Find where the given text appears and provide that cell's center as [X, Y] coordinate. 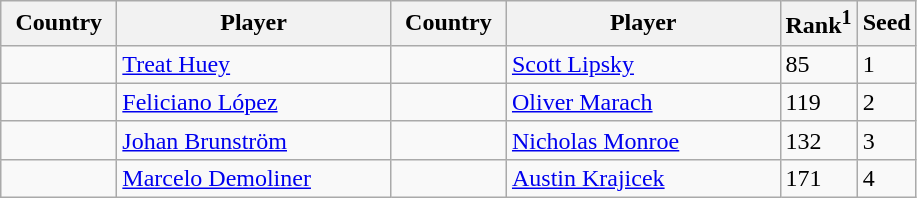
132 [818, 140]
1 [886, 64]
Treat Huey [254, 64]
Scott Lipsky [643, 64]
Rank1 [818, 24]
171 [818, 178]
Nicholas Monroe [643, 140]
Johan Brunström [254, 140]
Seed [886, 24]
85 [818, 64]
119 [818, 102]
3 [886, 140]
Marcelo Demoliner [254, 178]
4 [886, 178]
Austin Krajicek [643, 178]
Oliver Marach [643, 102]
Feliciano López [254, 102]
2 [886, 102]
